Return the (x, y) coordinate for the center point of the cell that contains the specified text.  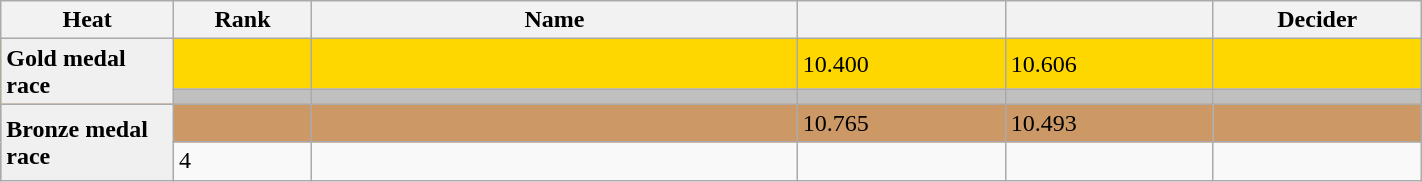
Gold medal race (88, 72)
Heat (88, 20)
10.493 (1109, 123)
4 (242, 161)
10.606 (1109, 64)
Rank (242, 20)
10.400 (901, 64)
Decider (1317, 20)
10.765 (901, 123)
Bronze medal race (88, 142)
Name (555, 20)
